Locate the cell with the specified text and output its [x, y] center coordinate. 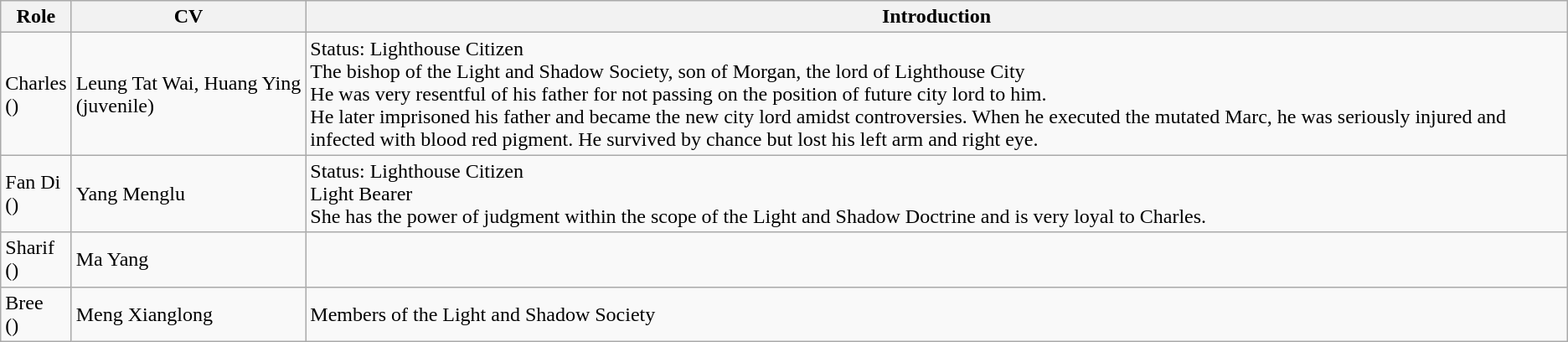
Members of the Light and Shadow Society [936, 313]
Ma Yang [188, 260]
Meng Xianglong [188, 313]
Fan Di() [36, 194]
Role [36, 17]
Yang Menglu [188, 194]
Leung Tat Wai, Huang Ying (juvenile) [188, 94]
Charles() [36, 94]
CV [188, 17]
Status: Lighthouse CitizenLight BearerShe has the power of judgment within the scope of the Light and Shadow Doctrine and is very loyal to Charles. [936, 194]
Bree() [36, 313]
Sharif() [36, 260]
Introduction [936, 17]
